Scan for the cell matching the given text and deliver its (X, Y) coordinate at center. 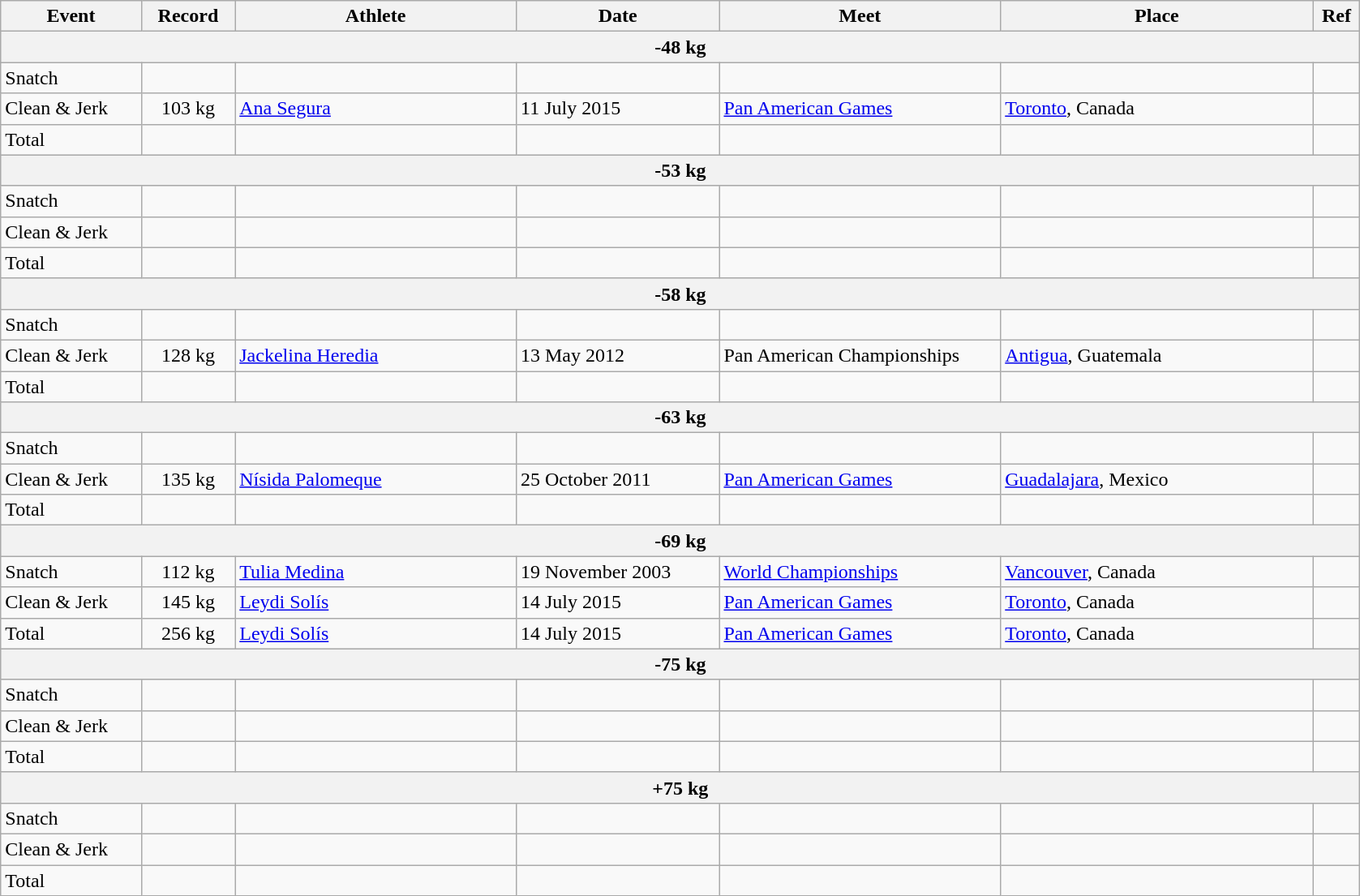
Ref (1336, 16)
Pan American Championships (860, 355)
Antigua, Guatemala (1156, 355)
Record (188, 16)
Jackelina Heredia (376, 355)
Ana Segura (376, 109)
-75 kg (680, 664)
Athlete (376, 16)
Event (71, 16)
25 October 2011 (617, 479)
Meet (860, 16)
19 November 2003 (617, 572)
112 kg (188, 572)
-58 kg (680, 294)
Tulia Medina (376, 572)
-63 kg (680, 418)
11 July 2015 (617, 109)
256 kg (188, 633)
Vancouver, Canada (1156, 572)
-53 kg (680, 170)
Nísida Palomeque (376, 479)
145 kg (188, 602)
World Championships (860, 572)
Guadalajara, Mexico (1156, 479)
103 kg (188, 109)
135 kg (188, 479)
13 May 2012 (617, 355)
+75 kg (680, 787)
-69 kg (680, 541)
Date (617, 16)
Place (1156, 16)
128 kg (188, 355)
-48 kg (680, 47)
